Scan for the cell matching the given text and deliver its (X, Y) coordinate at center. 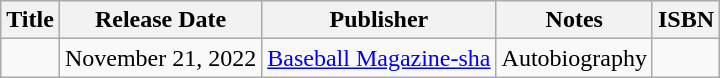
Release Date (160, 20)
Autobiography (574, 58)
ISBN (686, 20)
Title (30, 20)
November 21, 2022 (160, 58)
Notes (574, 20)
Baseball Magazine-sha (379, 58)
Publisher (379, 20)
